Identify which cell holds the provided text, then report its [X, Y] central coordinate. 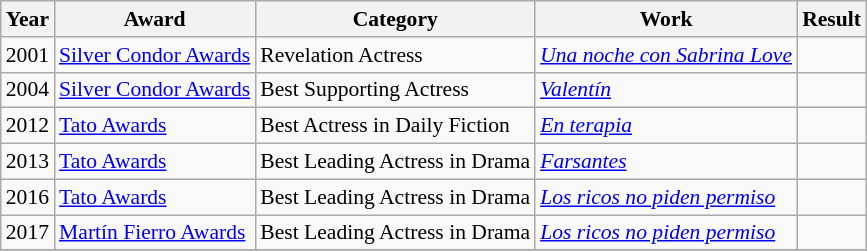
Best Actress in Daily Fiction [395, 126]
Una noche con Sabrina Love [666, 55]
Revelation Actress [395, 55]
2001 [28, 55]
2013 [28, 162]
2004 [28, 90]
Work [666, 19]
Category [395, 19]
2016 [28, 197]
Award [154, 19]
Martín Fierro Awards [154, 233]
Valentín [666, 90]
En terapia [666, 126]
2012 [28, 126]
Result [832, 19]
Year [28, 19]
Farsantes [666, 162]
2017 [28, 233]
Best Supporting Actress [395, 90]
